Extract the (x, y) coordinate from the center of the cell holding the provided text.  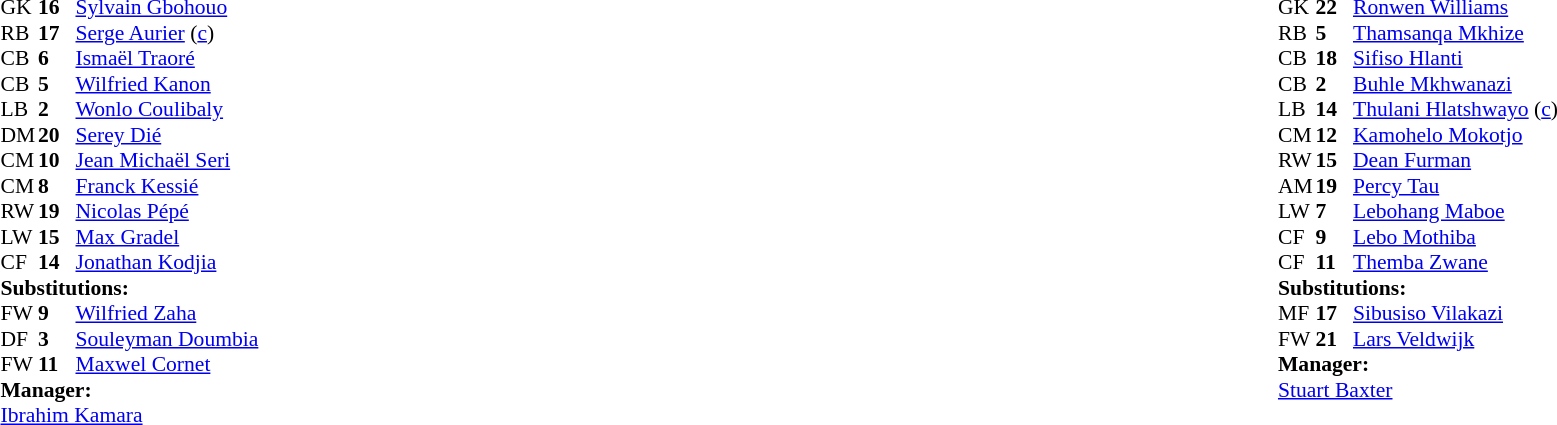
20 (57, 135)
Jean Michaël Seri (168, 161)
Serge Aurier (c) (168, 33)
8 (57, 186)
Wonlo Coulibaly (168, 109)
DM (19, 135)
Substitutions: (129, 288)
Maxwel Cornet (168, 365)
12 (1334, 135)
Serey Dié (168, 135)
DF (19, 339)
Manager: (129, 390)
Ismaël Traoré (168, 59)
3 (57, 339)
Wilfried Zaha (168, 313)
6 (57, 59)
21 (1334, 339)
MF (1297, 313)
Nicolas Pépé (168, 211)
Wilfried Kanon (168, 84)
Jonathan Kodjia (168, 263)
7 (1334, 211)
10 (57, 161)
Franck Kessié (168, 186)
AM (1297, 186)
Max Gradel (168, 237)
Souleyman Doumbia (168, 339)
18 (1334, 59)
